Provide the [X, Y] coordinate of the cell's center where the given text is located.  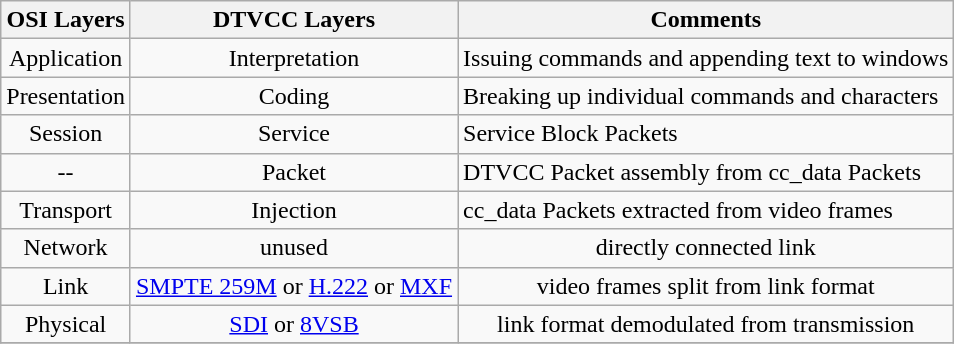
Session [66, 134]
SMPTE 259M or H.222 or MXF [294, 286]
Interpretation [294, 58]
unused [294, 248]
Injection [294, 210]
Network [66, 248]
Application [66, 58]
Breaking up individual commands and characters [706, 96]
DTVCC Layers [294, 20]
SDI or 8VSB [294, 324]
cc_data Packets extracted from video frames [706, 210]
link format demodulated from transmission [706, 324]
directly connected link [706, 248]
Coding [294, 96]
-- [66, 172]
Service Block Packets [706, 134]
DTVCC Packet assembly from cc_data Packets [706, 172]
Packet [294, 172]
Service [294, 134]
OSI Layers [66, 20]
Comments [706, 20]
video frames split from link format [706, 286]
Link [66, 286]
Presentation [66, 96]
Issuing commands and appending text to windows [706, 58]
Physical [66, 324]
Transport [66, 210]
